Find where the given text appears and provide that cell's center as (x, y) coordinate. 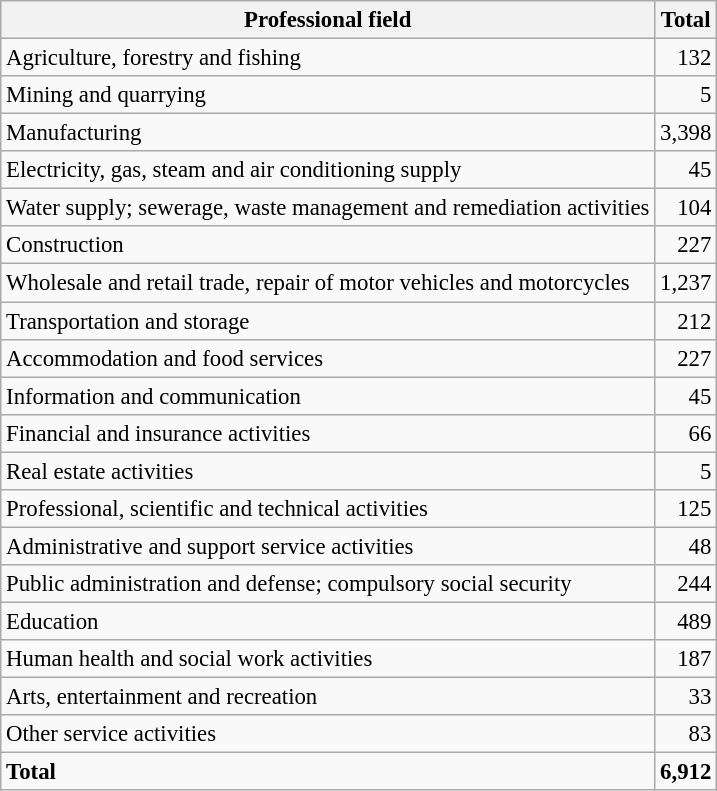
Public administration and defense; compulsory social security (328, 584)
Wholesale and retail trade, repair of motor vehicles and motorcycles (328, 283)
Arts, entertainment and recreation (328, 697)
66 (686, 433)
Administrative and support service activities (328, 546)
Water supply; sewerage, waste management and remediation activities (328, 208)
83 (686, 734)
Electricity, gas, steam and air conditioning supply (328, 170)
48 (686, 546)
Real estate activities (328, 471)
1,237 (686, 283)
Human health and social work activities (328, 659)
Agriculture, forestry and fishing (328, 58)
Information and communication (328, 396)
Accommodation and food services (328, 358)
3,398 (686, 133)
Professional field (328, 20)
Education (328, 621)
33 (686, 697)
244 (686, 584)
Mining and quarrying (328, 95)
104 (686, 208)
Other service activities (328, 734)
6,912 (686, 772)
132 (686, 58)
212 (686, 321)
Financial and insurance activities (328, 433)
Manufacturing (328, 133)
Professional, scientific and technical activities (328, 509)
125 (686, 509)
187 (686, 659)
489 (686, 621)
Construction (328, 245)
Transportation and storage (328, 321)
